Pinpoint the cell where the given text exists, returning its [X, Y] midpoint coordinate. 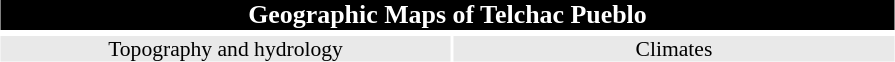
Climates [674, 49]
Topography and hydrology [225, 49]
Geographic Maps of Telchac Pueblo [447, 15]
